Detect which cell encompasses the target text, then output its [x, y] center coordinate. 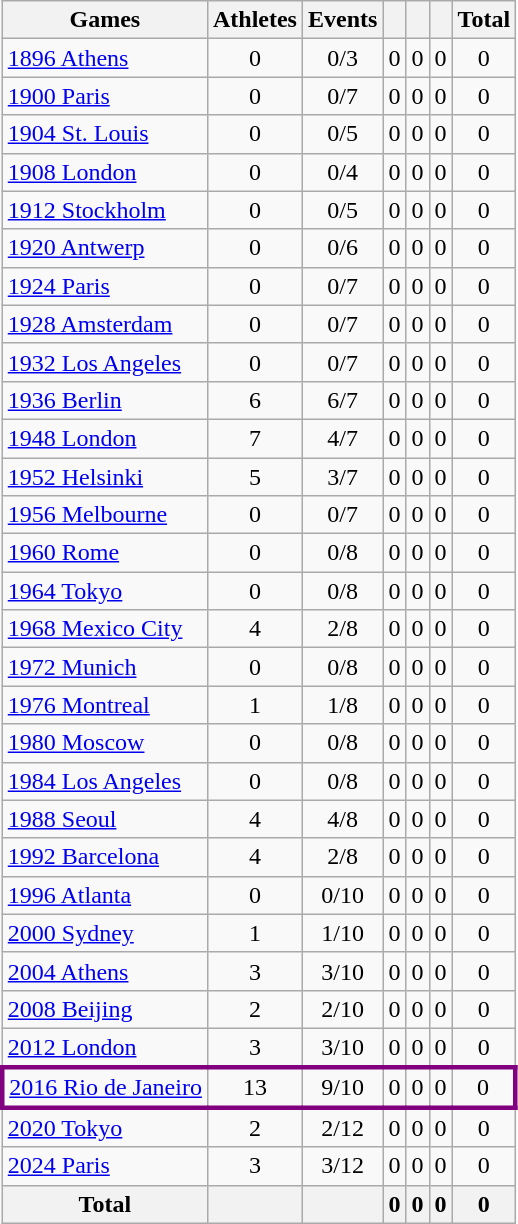
0/4 [342, 172]
1956 Melbourne [104, 515]
1984 Los Angeles [104, 781]
3/12 [342, 1166]
6/7 [342, 400]
1932 Los Angeles [104, 362]
0/3 [342, 58]
6 [254, 400]
Games [104, 20]
1976 Montreal [104, 705]
1996 Atlanta [104, 895]
2004 Athens [104, 971]
1936 Berlin [104, 400]
1/8 [342, 705]
9/10 [342, 1086]
7 [254, 438]
1948 London [104, 438]
0/6 [342, 248]
1964 Tokyo [104, 591]
1960 Rome [104, 553]
2/12 [342, 1128]
2/10 [342, 1009]
5 [254, 477]
1968 Mexico City [104, 629]
1900 Paris [104, 96]
2020 Tokyo [104, 1128]
0/10 [342, 895]
2024 Paris [104, 1166]
1920 Antwerp [104, 248]
3/7 [342, 477]
1908 London [104, 172]
2000 Sydney [104, 933]
1928 Amsterdam [104, 324]
Events [342, 20]
Athletes [254, 20]
1992 Barcelona [104, 857]
2012 London [104, 1047]
1972 Munich [104, 667]
4/7 [342, 438]
1896 Athens [104, 58]
1904 St. Louis [104, 134]
1912 Stockholm [104, 210]
1924 Paris [104, 286]
1988 Seoul [104, 819]
1980 Moscow [104, 743]
4/8 [342, 819]
2016 Rio de Janeiro [104, 1086]
2008 Beijing [104, 1009]
1952 Helsinki [104, 477]
13 [254, 1086]
1/10 [342, 933]
